Detect which cell encompasses the target text, then output its (x, y) center coordinate. 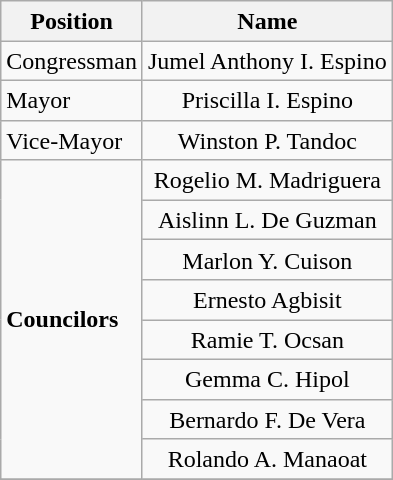
Vice-Mayor (72, 140)
Name (267, 21)
Congressman (72, 61)
Priscilla I. Espino (267, 100)
Rogelio M. Madriguera (267, 180)
Aislinn L. De Guzman (267, 220)
Marlon Y. Cuison (267, 260)
Bernardo F. De Vera (267, 419)
Jumel Anthony I. Espino (267, 61)
Gemma C. Hipol (267, 379)
Rolando A. Manaoat (267, 459)
Councilors (72, 320)
Position (72, 21)
Winston P. Tandoc (267, 140)
Ernesto Agbisit (267, 300)
Mayor (72, 100)
Ramie T. Ocsan (267, 340)
